Return the [X, Y] coordinate for the center point of the cell that contains the specified text.  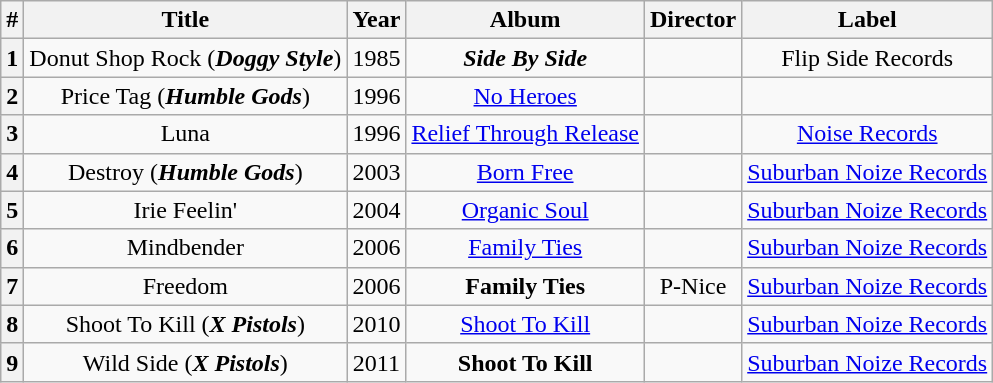
Donut Shop Rock (Doggy Style) [186, 58]
Year [376, 20]
Director [692, 20]
Title [186, 20]
Side By Side [526, 58]
6 [12, 248]
2 [12, 96]
Price Tag (Humble Gods) [186, 96]
Irie Feelin' [186, 210]
Noise Records [868, 134]
2011 [376, 362]
1 [12, 58]
8 [12, 324]
Album [526, 20]
# [12, 20]
Freedom [186, 286]
No Heroes [526, 96]
2004 [376, 210]
2003 [376, 172]
Mindbender [186, 248]
Destroy (Humble Gods) [186, 172]
4 [12, 172]
Luna [186, 134]
Organic Soul [526, 210]
P-Nice [692, 286]
Label [868, 20]
9 [12, 362]
3 [12, 134]
Relief Through Release [526, 134]
Born Free [526, 172]
Shoot To Kill (X Pistols) [186, 324]
1985 [376, 58]
Wild Side (X Pistols) [186, 362]
Flip Side Records [868, 58]
5 [12, 210]
7 [12, 286]
2010 [376, 324]
